Provide the [x, y] coordinate of the cell's center where the given text is located.  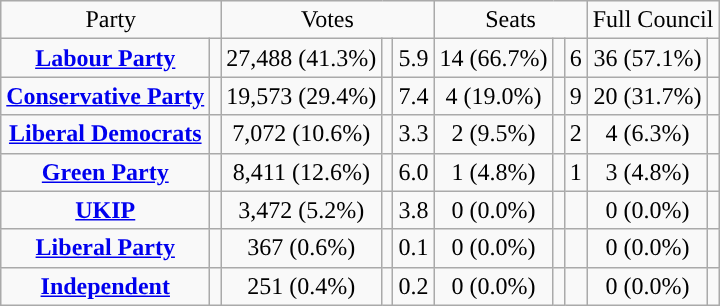
UKIP [106, 210]
0.1 [414, 248]
27,488 (41.3%) [302, 58]
0.2 [414, 286]
3 (4.8%) [648, 172]
20 (31.7%) [648, 96]
5.9 [414, 58]
6.0 [414, 172]
4 (19.0%) [494, 96]
8,411 (12.6%) [302, 172]
19,573 (29.4%) [302, 96]
36 (57.1%) [648, 58]
Independent [106, 286]
3.3 [414, 134]
Labour Party [106, 58]
Liberal Democrats [106, 134]
3.8 [414, 210]
7,072 (10.6%) [302, 134]
2 [576, 134]
367 (0.6%) [302, 248]
Green Party [106, 172]
251 (0.4%) [302, 286]
9 [576, 96]
1 (4.8%) [494, 172]
Party [111, 20]
Seats [510, 20]
1 [576, 172]
2 (9.5%) [494, 134]
7.4 [414, 96]
4 (6.3%) [648, 134]
14 (66.7%) [494, 58]
6 [576, 58]
Liberal Party [106, 248]
Votes [328, 20]
Conservative Party [106, 96]
Full Council [653, 20]
3,472 (5.2%) [302, 210]
